From the cell containing the given text, extract its center point as [x, y] coordinate. 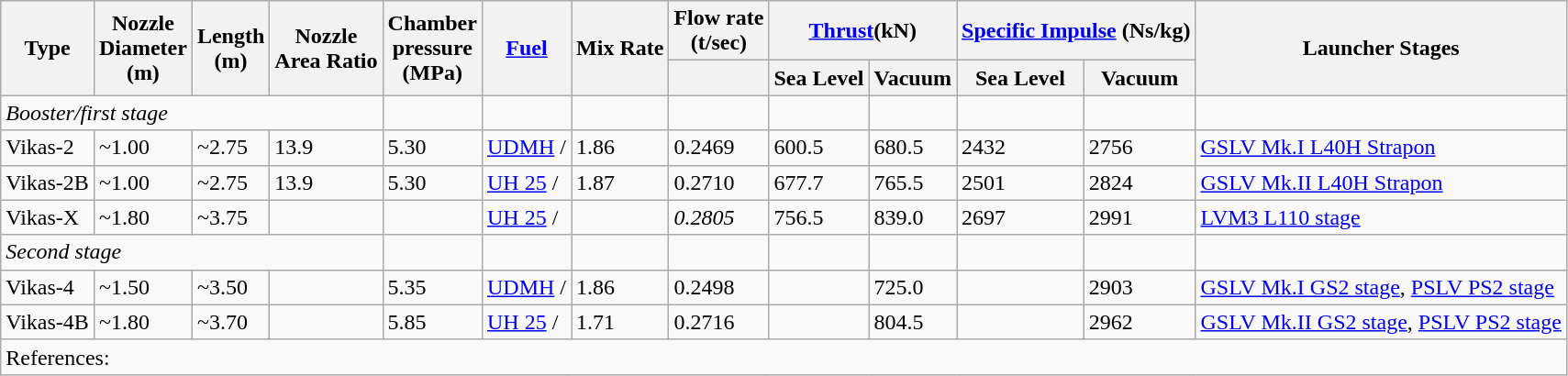
0.2498 [719, 287]
2501 [1020, 182]
Type [48, 48]
Flow rate(t/sec) [719, 31]
Fuel [527, 48]
5.35 [432, 287]
5.85 [432, 322]
References: [784, 357]
~3.70 [230, 322]
804.5 [913, 322]
765.5 [913, 182]
GSLV Mk.I GS2 stage, PSLV PS2 stage [1381, 287]
2962 [1140, 322]
1.71 [620, 322]
GSLV Mk.II L40H Strapon [1381, 182]
2991 [1140, 217]
1.87 [620, 182]
Vikas-4 [48, 287]
~1.50 [143, 287]
Chamberpressure(MPa) [432, 48]
~3.75 [230, 217]
GSLV Mk.I L40H Strapon [1381, 148]
Launcher Stages [1381, 48]
Booster/first stage [192, 113]
0.2716 [719, 322]
2697 [1020, 217]
Thrust(kN) [862, 31]
Vikas-X [48, 217]
NozzleDiameter(m) [143, 48]
0.2710 [719, 182]
2756 [1140, 148]
Vikas-4B [48, 322]
600.5 [818, 148]
NozzleArea Ratio [327, 48]
Length(m) [230, 48]
839.0 [913, 217]
0.2805 [719, 217]
Vikas-2 [48, 148]
0.2469 [719, 148]
756.5 [818, 217]
Mix Rate [620, 48]
2903 [1140, 287]
2824 [1140, 182]
Specific Impulse (Ns/kg) [1076, 31]
GSLV Mk.II GS2 stage, PSLV PS2 stage [1381, 322]
LVM3 L110 stage [1381, 217]
2432 [1020, 148]
Vikas-2B [48, 182]
725.0 [913, 287]
680.5 [913, 148]
677.7 [818, 182]
Second stage [192, 252]
~3.50 [230, 287]
